Return the (X, Y) coordinate for the center point of the cell that contains the specified text.  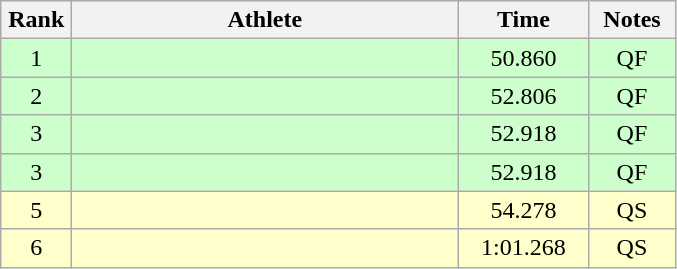
1:01.268 (524, 248)
1 (36, 58)
54.278 (524, 210)
Time (524, 20)
Rank (36, 20)
Notes (632, 20)
2 (36, 96)
50.860 (524, 58)
5 (36, 210)
52.806 (524, 96)
Athlete (265, 20)
6 (36, 248)
